Return (X, Y) of the center of cell containing provided text 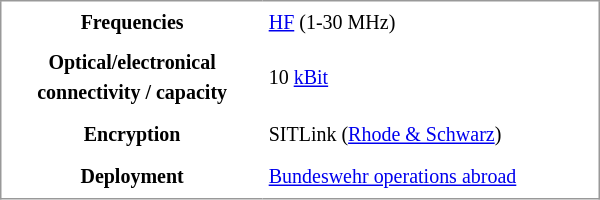
SITLink (Rhode & Schwarz) (432, 136)
Encryption (132, 136)
Optical/electronicalconnectivity / capacity (132, 79)
Bundeswehr operations abroad (432, 178)
Frequencies (132, 22)
10 kBit (432, 79)
HF (1-30 MHz) (432, 22)
Deployment (132, 178)
